Extract the (x, y) coordinate from the center of the cell holding the provided text.  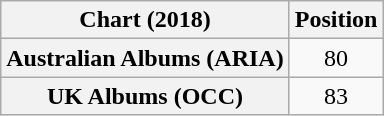
83 (336, 96)
Chart (2018) (145, 20)
UK Albums (OCC) (145, 96)
Position (336, 20)
Australian Albums (ARIA) (145, 58)
80 (336, 58)
